Identify which cell holds the provided text, then report its (X, Y) central coordinate. 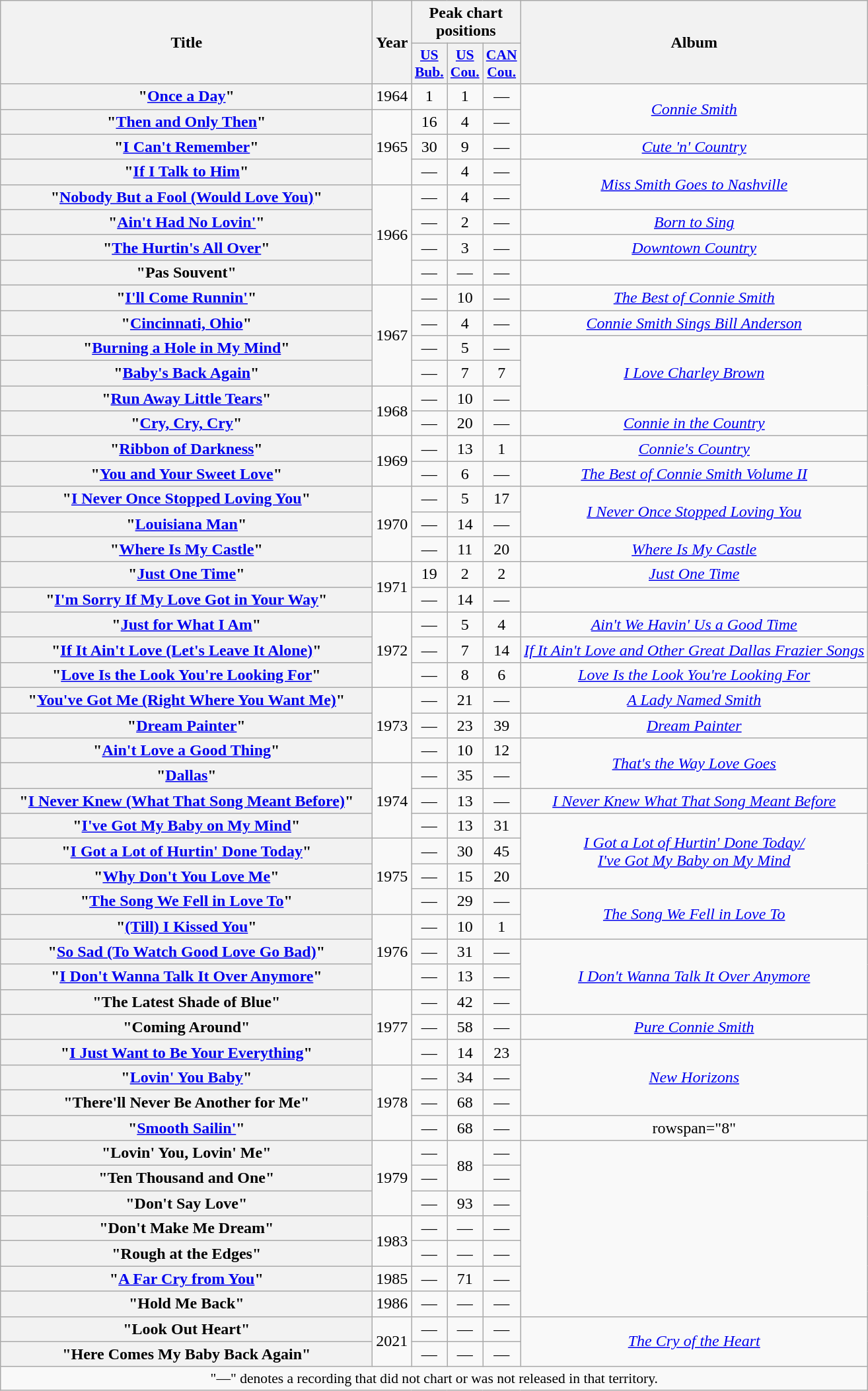
The Best of Connie Smith Volume II (694, 474)
"I Don't Wanna Talk It Over Anymore" (186, 977)
"Run Away Little Tears" (186, 398)
The Cry of the Heart (694, 1341)
16 (429, 122)
Connie Smith Sings Bill Anderson (694, 323)
1974 (392, 801)
"Dream Painter" (186, 725)
35 (465, 776)
Connie in the Country (694, 424)
"Ribbon of Darkness" (186, 449)
29 (465, 901)
"Cry, Cry, Cry" (186, 424)
2021 (392, 1341)
"Cincinnati, Ohio" (186, 323)
"Rough at the Edges" (186, 1254)
"I Never Knew (What That Song Meant Before)" (186, 801)
"Don't Say Love" (186, 1203)
"Coming Around" (186, 1027)
1965 (392, 147)
Cute 'n' Country (694, 147)
"The Song We Fell in Love To" (186, 901)
"You and Your Sweet Love" (186, 474)
"The Latest Shade of Blue" (186, 1002)
19 (429, 574)
1964 (392, 96)
I Love Charley Brown (694, 373)
Pure Connie Smith (694, 1027)
"Here Comes My Baby Back Again" (186, 1354)
"Where Is My Castle" (186, 549)
"A Far Cry from You" (186, 1279)
39 (502, 725)
"The Hurtin's All Over" (186, 247)
"Once a Day" (186, 96)
"Baby's Back Again" (186, 373)
"Nobody But a Fool (Would Love You)" (186, 197)
"Look Out Heart" (186, 1329)
"Ain't Love a Good Thing" (186, 751)
1966 (392, 235)
1983 (392, 1241)
I Never Once Stopped Loving You (694, 511)
USBub. (429, 63)
Love Is the Look You're Looking For (694, 675)
"—" denotes a recording that did not chart or was not released in that territory. (435, 1378)
Downtown Country (694, 247)
8 (465, 675)
"I Can't Remember" (186, 147)
42 (465, 1002)
If It Ain't Love and Other Great Dallas Frazier Songs (694, 650)
That's the Way Love Goes (694, 763)
93 (465, 1203)
1986 (392, 1304)
"I've Got My Baby on My Mind" (186, 826)
Just One Time (694, 574)
Year (392, 42)
"So Sad (To Watch Good Love Go Bad)" (186, 952)
34 (465, 1077)
"Lovin' You Baby" (186, 1077)
"Just for What I Am" (186, 624)
Peak chartpositions (466, 22)
"Smooth Sailin'" (186, 1128)
"You've Got Me (Right Where You Want Me)" (186, 700)
"I Just Want to Be Your Everything" (186, 1052)
88 (465, 1166)
"Burning a Hole in My Mind" (186, 348)
45 (502, 851)
Born to Sing (694, 222)
"Love Is the Look You're Looking For" (186, 675)
Ain't We Havin' Us a Good Time (694, 624)
I Got a Lot of Hurtin' Done Today/I've Got My Baby on My Mind (694, 851)
Dream Painter (694, 725)
"There'll Never Be Another for Me" (186, 1102)
71 (465, 1279)
New Horizons (694, 1077)
"I Got a Lot of Hurtin' Done Today" (186, 851)
I Don't Wanna Talk It Over Anymore (694, 977)
1969 (392, 461)
CANCou. (502, 63)
Connie's Country (694, 449)
"Louisiana Man" (186, 524)
"Hold Me Back" (186, 1304)
1971 (392, 587)
"Pas Souvent" (186, 272)
Connie Smith (694, 109)
"Don't Make Me Dream" (186, 1228)
1976 (392, 952)
"(Till) I Kissed You" (186, 926)
1973 (392, 725)
"Ain't Had No Lovin'" (186, 222)
Miss Smith Goes to Nashville (694, 184)
11 (465, 549)
12 (502, 751)
"Why Don't You Love Me" (186, 876)
1970 (392, 524)
21 (465, 700)
1967 (392, 335)
1979 (392, 1178)
Title (186, 42)
rowspan="8" (694, 1128)
"I'm Sorry If My Love Got in Your Way" (186, 599)
15 (465, 876)
"I'll Come Runnin'" (186, 297)
"Ten Thousand and One" (186, 1178)
The Best of Connie Smith (694, 297)
I Never Knew What That Song Meant Before (694, 801)
"Dallas" (186, 776)
1972 (392, 650)
1985 (392, 1279)
The Song We Fell in Love To (694, 914)
1975 (392, 876)
"If I Talk to Him" (186, 172)
Album (694, 42)
1977 (392, 1027)
USCou. (465, 63)
"Just One Time" (186, 574)
9 (465, 147)
A Lady Named Smith (694, 700)
"Then and Only Then" (186, 122)
1978 (392, 1102)
"Lovin' You, Lovin' Me" (186, 1153)
17 (502, 499)
Where Is My Castle (694, 549)
"If It Ain't Love (Let's Leave It Alone)" (186, 650)
58 (465, 1027)
"I Never Once Stopped Loving You" (186, 499)
1968 (392, 411)
3 (465, 247)
